Provide the [x, y] coordinate of the cell's center where the given text is located.  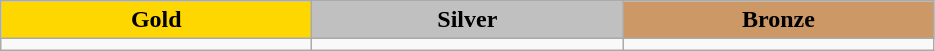
Silver [468, 20]
Bronze [778, 20]
Gold [156, 20]
